Find where the given text appears and provide that cell's center as (x, y) coordinate. 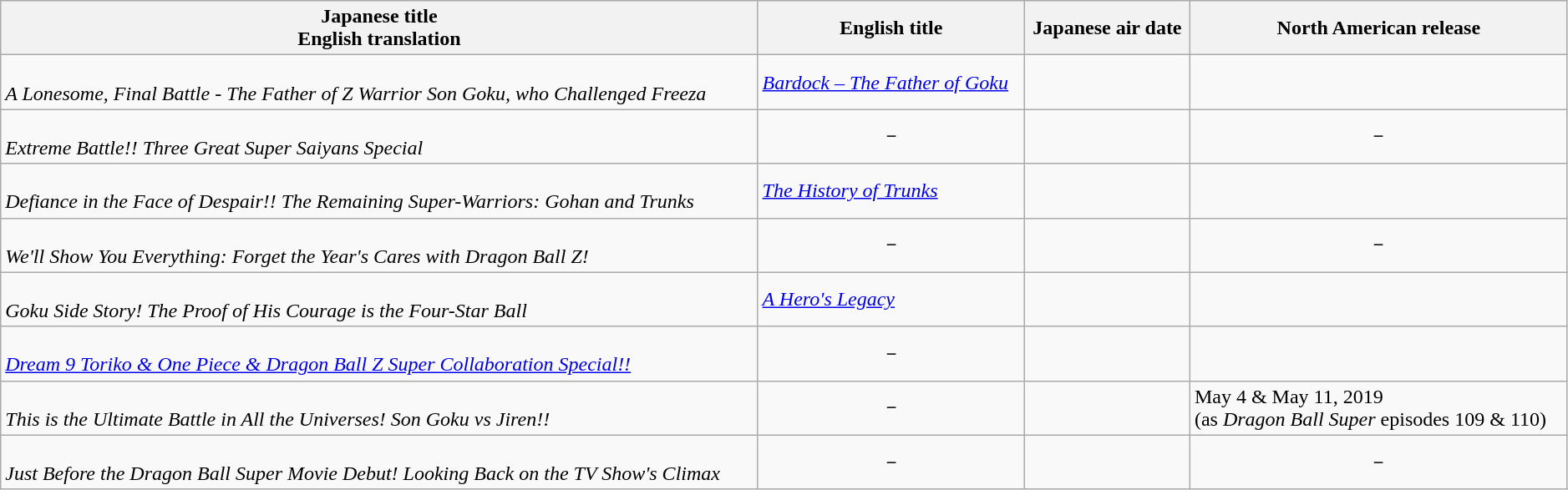
Dream 9 Toriko & One Piece & Dragon Ball Z Super Collaboration Special!! (379, 354)
Japanese titleEnglish translation (379, 28)
Bardock – The Father of Goku (891, 82)
Just Before the Dragon Ball Super Movie Debut! Looking Back on the TV Show's Climax (379, 462)
English title (891, 28)
North American release (1378, 28)
A Hero's Legacy (891, 299)
Extreme Battle!! Three Great Super Saiyans Special (379, 137)
The History of Trunks (891, 190)
A Lonesome, Final Battle - The Father of Z Warrior Son Goku, who Challenged Freeza (379, 82)
This is the Ultimate Battle in All the Universes! Son Goku vs Jiren!! (379, 407)
May 4 & May 11, 2019(as Dragon Ball Super episodes 109 & 110) (1378, 407)
We'll Show You Everything: Forget the Year's Cares with Dragon Ball Z! (379, 245)
Defiance in the Face of Despair!! The Remaining Super-Warriors: Gohan and Trunks (379, 190)
Goku Side Story! The Proof of His Courage is the Four-Star Ball (379, 299)
Japanese air date (1107, 28)
